Pinpoint the cell where the given text exists, returning its (X, Y) midpoint coordinate. 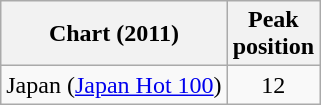
Chart (2011) (114, 34)
Peakposition (273, 34)
12 (273, 85)
Japan (Japan Hot 100) (114, 85)
